Pinpoint the cell where the given text exists, returning its [x, y] midpoint coordinate. 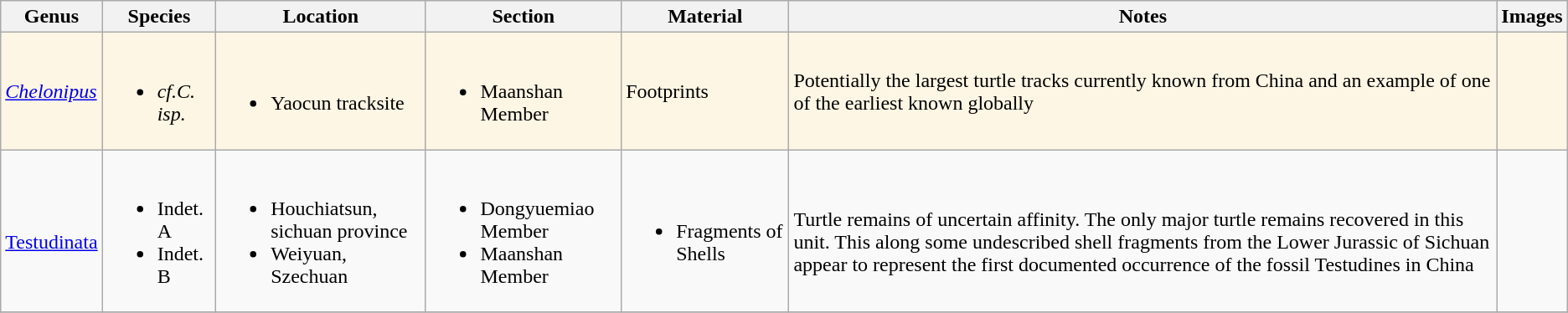
Chelonipus [52, 91]
Yaocun tracksite [321, 91]
Footprints [705, 91]
Section [524, 17]
Location [321, 17]
Testudinata [52, 231]
Maanshan Member [524, 91]
cf.C. isp. [159, 91]
Genus [52, 17]
Houchiatsun, sichuan provinceWeiyuan, Szechuan [321, 231]
Images [1532, 17]
Material [705, 17]
Species [159, 17]
Potentially the largest turtle tracks currently known from China and an example of one of the earliest known globally [1142, 91]
Indet. AIndet. B [159, 231]
Notes [1142, 17]
Dongyuemiao MemberMaanshan Member [524, 231]
Fragments of Shells [705, 231]
